Find where the given text appears and provide that cell's center as (X, Y) coordinate. 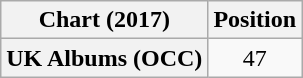
Chart (2017) (104, 20)
Position (255, 20)
UK Albums (OCC) (104, 58)
47 (255, 58)
